Determine the [x, y] coordinate at the center of the cell enclosing the given text.  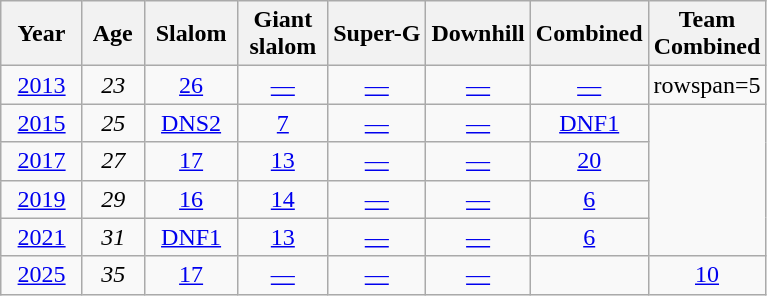
DNS2 [191, 123]
2015 [42, 123]
2025 [42, 275]
23 [113, 85]
Super-G [377, 34]
10 [707, 275]
Downhill [478, 34]
29 [113, 199]
Combined [589, 34]
2021 [42, 237]
27 [113, 161]
25 [113, 123]
TeamCombined [707, 34]
2019 [42, 199]
Giant slalom [283, 34]
rowspan=5 [707, 85]
31 [113, 237]
7 [283, 123]
Age [113, 34]
14 [283, 199]
Slalom [191, 34]
2017 [42, 161]
2013 [42, 85]
26 [191, 85]
16 [191, 199]
35 [113, 275]
Year [42, 34]
20 [589, 161]
